Provide the (X, Y) coordinate of the cell's center where the given text is located.  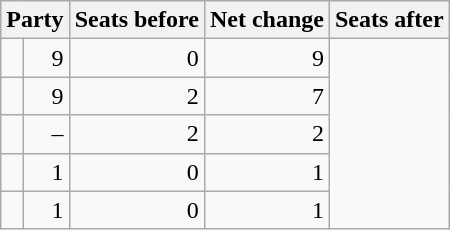
Seats before (136, 20)
Net change (266, 20)
7 (266, 96)
– (46, 134)
Seats after (389, 20)
Party (35, 20)
